For the text-containing cell, return its midpoint in (x, y) coordinate format. 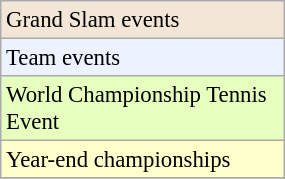
Year-end championships (142, 160)
Team events (142, 58)
Grand Slam events (142, 20)
World Championship Tennis Event (142, 108)
